Output the (X, Y) coordinate of the center of the cell containing the given text.  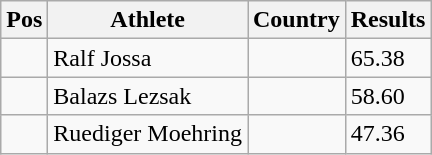
Pos (24, 20)
Balazs Lezsak (148, 96)
Ruediger Moehring (148, 134)
65.38 (388, 58)
Athlete (148, 20)
58.60 (388, 96)
Country (297, 20)
47.36 (388, 134)
Ralf Jossa (148, 58)
Results (388, 20)
